Detect which cell encompasses the target text, then output its [x, y] center coordinate. 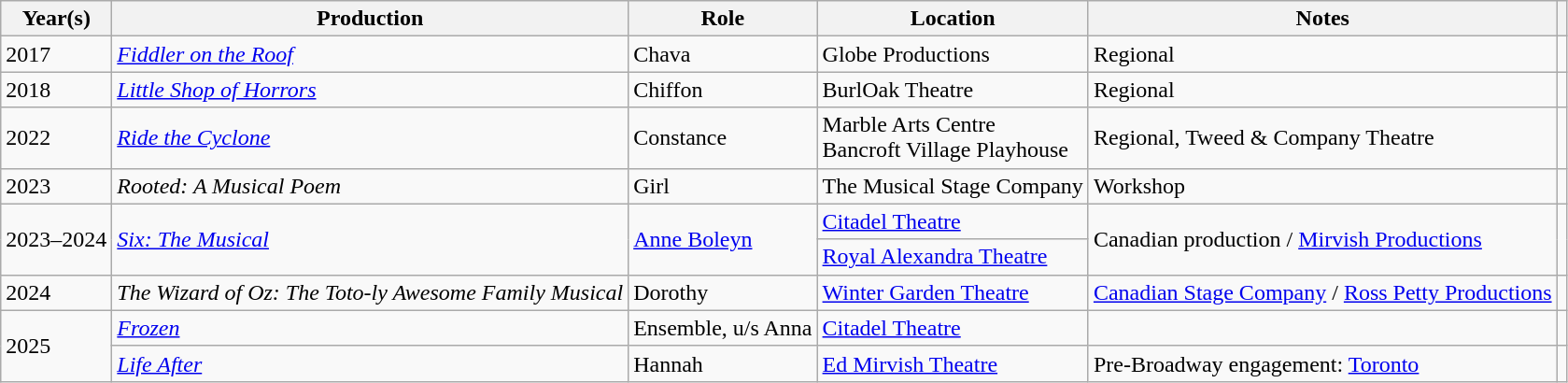
Globe Productions [953, 54]
Winter Garden Theatre [953, 292]
Fiddler on the Roof [370, 54]
BurlOak Theatre [953, 90]
Royal Alexandra Theatre [953, 257]
Regional, Tweed & Company Theatre [1322, 138]
Chiffon [723, 90]
Marble Arts CentreBancroft Village Playhouse [953, 138]
Little Shop of Horrors [370, 90]
Ensemble, u/s Anna [723, 328]
Frozen [370, 328]
Anne Boleyn [723, 239]
The Musical Stage Company [953, 186]
Rooted: A Musical Poem [370, 186]
Girl [723, 186]
Role [723, 19]
Chava [723, 54]
2025 [56, 346]
Production [370, 19]
The Wizard of Oz: The Toto-ly Awesome Family Musical [370, 292]
2018 [56, 90]
Notes [1322, 19]
Workshop [1322, 186]
2017 [56, 54]
Constance [723, 138]
2023–2024 [56, 239]
Canadian production / Mirvish Productions [1322, 239]
Life After [370, 363]
2024 [56, 292]
Location [953, 19]
Ed Mirvish Theatre [953, 363]
2022 [56, 138]
Hannah [723, 363]
Year(s) [56, 19]
Ride the Cyclone [370, 138]
Dorothy [723, 292]
Six: The Musical [370, 239]
Canadian Stage Company / Ross Petty Productions [1322, 292]
2023 [56, 186]
Pre-Broadway engagement: Toronto [1322, 363]
